Provide the (x, y) coordinate of the cell's center where the given text is located.  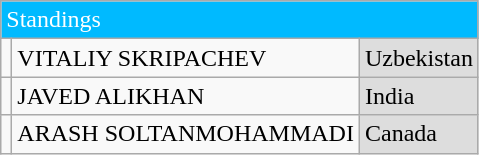
Standings (240, 20)
VITALIY SKRIPACHEV (186, 58)
Canada (418, 134)
Uzbekistan (418, 58)
India (418, 96)
JAVED ALIKHAN (186, 96)
ARASH SOLTANMOHAMMADI (186, 134)
